Search for the cell housing the specified text and yield its (x, y) center coordinate. 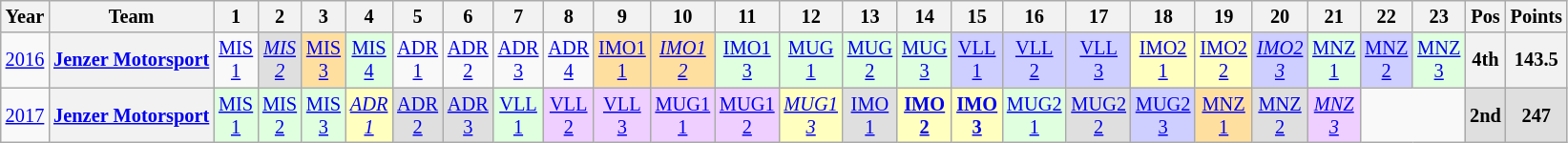
MUG1 (810, 60)
Team (132, 16)
IMO12 (683, 60)
2017 (25, 115)
1 (236, 16)
IMO22 (1223, 60)
MUG2 (870, 60)
13 (870, 16)
8 (569, 16)
IMO21 (1162, 60)
14 (924, 16)
18 (1162, 16)
2 (280, 16)
15 (977, 16)
MUG21 (1035, 115)
6 (468, 16)
Year (25, 16)
MUG23 (1162, 115)
22 (1386, 16)
12 (810, 16)
IMO3 (977, 115)
23 (1439, 16)
4 (368, 16)
IMO2 (924, 115)
11 (746, 16)
2016 (25, 60)
MUG11 (683, 115)
ADR4 (569, 60)
Points (1537, 16)
5 (418, 16)
MUG12 (746, 115)
143.5 (1537, 60)
MIS4 (368, 60)
IMO11 (622, 60)
4th (1485, 60)
9 (622, 16)
IMO1 (870, 115)
2nd (1485, 115)
10 (683, 16)
19 (1223, 16)
247 (1537, 115)
MUG13 (810, 115)
20 (1280, 16)
21 (1334, 16)
Pos (1485, 16)
7 (519, 16)
MUG22 (1098, 115)
3 (324, 16)
17 (1098, 16)
MUG3 (924, 60)
IMO13 (746, 60)
16 (1035, 16)
IMO23 (1280, 60)
